Pinpoint the cell where the given text exists, returning its (x, y) midpoint coordinate. 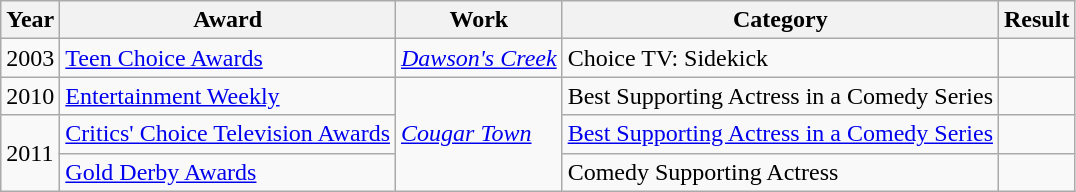
Comedy Supporting Actress (780, 172)
2011 (30, 153)
Gold Derby Awards (228, 172)
Choice TV: Sidekick (780, 58)
Award (228, 20)
Category (780, 20)
Critics' Choice Television Awards (228, 134)
Entertainment Weekly (228, 96)
2003 (30, 58)
Teen Choice Awards (228, 58)
Result (1037, 20)
2010 (30, 96)
Cougar Town (480, 134)
Year (30, 20)
Dawson's Creek (480, 58)
Work (480, 20)
